Return the (X, Y) coordinate for the center point of the cell that contains the specified text.  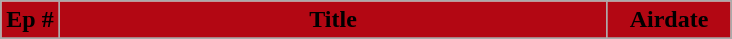
Ep # (30, 20)
Airdate (669, 20)
Title (333, 20)
